Scan for the cell matching the given text and deliver its [X, Y] coordinate at center. 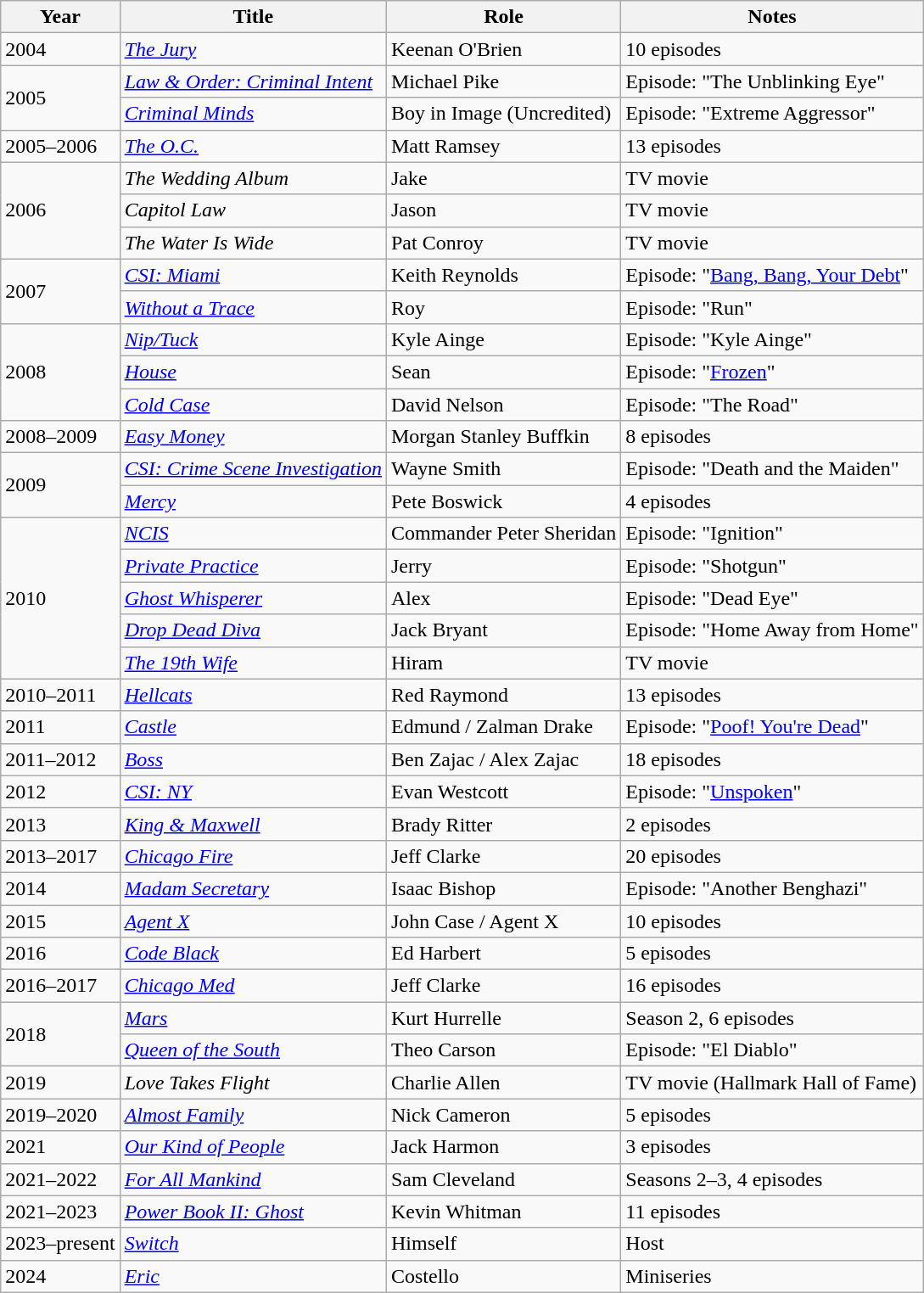
2012 [60, 792]
11 episodes [772, 1212]
Wayne Smith [503, 469]
2008 [60, 372]
Theo Carson [503, 1050]
2014 [60, 888]
2013–2017 [60, 856]
Alex [503, 598]
Power Book II: Ghost [253, 1212]
Matt Ramsey [503, 146]
2016 [60, 954]
Almost Family [253, 1115]
2019–2020 [60, 1115]
2021 [60, 1147]
Hellcats [253, 695]
Episode: "Home Away from Home" [772, 630]
Episode: "Kyle Ainge" [772, 339]
2024 [60, 1276]
Episode: "The Unblinking Eye" [772, 81]
Eric [253, 1276]
2013 [60, 824]
Castle [253, 727]
Pat Conroy [503, 243]
Jack Bryant [503, 630]
Madam Secretary [253, 888]
Switch [253, 1244]
Evan Westcott [503, 792]
Jake [503, 178]
Seasons 2–3, 4 episodes [772, 1179]
Episode: "Run" [772, 307]
2007 [60, 291]
Our Kind of People [253, 1147]
The Jury [253, 49]
Chicago Fire [253, 856]
2 episodes [772, 824]
Episode: "Extreme Aggressor" [772, 114]
18 episodes [772, 759]
Roy [503, 307]
16 episodes [772, 986]
Episode: "Dead Eye" [772, 598]
Law & Order: Criminal Intent [253, 81]
John Case / Agent X [503, 921]
Nip/Tuck [253, 339]
Year [60, 17]
2009 [60, 485]
Keenan O'Brien [503, 49]
2021–2022 [60, 1179]
Charlie Allen [503, 1083]
Capitol Law [253, 210]
20 episodes [772, 856]
The Water Is Wide [253, 243]
Brady Ritter [503, 824]
CSI: NY [253, 792]
Ghost Whisperer [253, 598]
Criminal Minds [253, 114]
Ed Harbert [503, 954]
Kurt Hurrelle [503, 1018]
2019 [60, 1083]
Without a Trace [253, 307]
CSI: Miami [253, 275]
3 episodes [772, 1147]
Jason [503, 210]
Episode: "El Diablo" [772, 1050]
Private Practice [253, 566]
Season 2, 6 episodes [772, 1018]
Episode: "Ignition" [772, 534]
Episode: "Shotgun" [772, 566]
The 19th Wife [253, 663]
Hiram [503, 663]
2010 [60, 598]
Notes [772, 17]
2008–2009 [60, 437]
Episode: "Unspoken" [772, 792]
Agent X [253, 921]
David Nelson [503, 405]
NCIS [253, 534]
2015 [60, 921]
Miniseries [772, 1276]
Episode: "Death and the Maiden" [772, 469]
For All Mankind [253, 1179]
Kevin Whitman [503, 1212]
Drop Dead Diva [253, 630]
Commander Peter Sheridan [503, 534]
Episode: "Bang, Bang, Your Debt" [772, 275]
Kyle Ainge [503, 339]
Boss [253, 759]
Episode: "Frozen" [772, 372]
Role [503, 17]
Episode: "The Road" [772, 405]
4 episodes [772, 501]
Isaac Bishop [503, 888]
2005–2006 [60, 146]
Title [253, 17]
8 episodes [772, 437]
2005 [60, 98]
Code Black [253, 954]
Nick Cameron [503, 1115]
Mercy [253, 501]
Chicago Med [253, 986]
TV movie (Hallmark Hall of Fame) [772, 1083]
2016–2017 [60, 986]
Episode: "Another Benghazi" [772, 888]
The Wedding Album [253, 178]
King & Maxwell [253, 824]
Mars [253, 1018]
Easy Money [253, 437]
Ben Zajac / Alex Zajac [503, 759]
Himself [503, 1244]
Host [772, 1244]
Sam Cleveland [503, 1179]
Morgan Stanley Buffkin [503, 437]
2006 [60, 210]
Red Raymond [503, 695]
Sean [503, 372]
Jerry [503, 566]
2021–2023 [60, 1212]
Jack Harmon [503, 1147]
Cold Case [253, 405]
Queen of the South [253, 1050]
2004 [60, 49]
Edmund / Zalman Drake [503, 727]
House [253, 372]
Pete Boswick [503, 501]
Costello [503, 1276]
2023–present [60, 1244]
Keith Reynolds [503, 275]
Michael Pike [503, 81]
Love Takes Flight [253, 1083]
2018 [60, 1034]
2011 [60, 727]
Boy in Image (Uncredited) [503, 114]
The O.C. [253, 146]
2011–2012 [60, 759]
Episode: "Poof! You're Dead" [772, 727]
2010–2011 [60, 695]
CSI: Crime Scene Investigation [253, 469]
